Provide the (X, Y) coordinate of the cell's center where the given text is located.  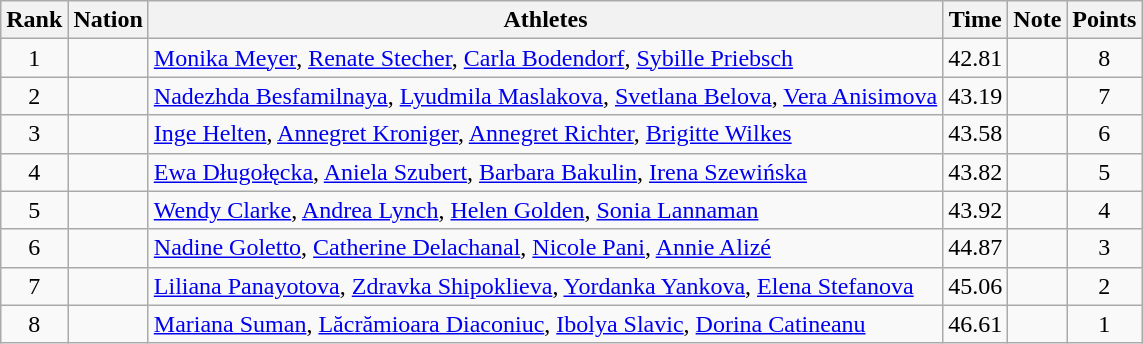
Athletes (545, 20)
Nadine Goletto, Catherine Delachanal, Nicole Pani, Annie Alizé (545, 248)
43.19 (976, 96)
44.87 (976, 248)
Rank (34, 20)
Note (1038, 20)
Time (976, 20)
43.92 (976, 210)
43.82 (976, 172)
Nation (108, 20)
46.61 (976, 324)
45.06 (976, 286)
Points (1104, 20)
Nadezhda Besfamilnaya, Lyudmila Maslakova, Svetlana Belova, Vera Anisimova (545, 96)
Liliana Panayotova, Zdravka Shipoklieva, Yordanka Yankova, Elena Stefanova (545, 286)
Ewa Długołęcka, Aniela Szubert, Barbara Bakulin, Irena Szewińska (545, 172)
42.81 (976, 58)
Monika Meyer, Renate Stecher, Carla Bodendorf, Sybille Priebsch (545, 58)
Mariana Suman, Lăcrămioara Diaconiuc, Ibolya Slavic, Dorina Catineanu (545, 324)
Inge Helten, Annegret Kroniger, Annegret Richter, Brigitte Wilkes (545, 134)
43.58 (976, 134)
Wendy Clarke, Andrea Lynch, Helen Golden, Sonia Lannaman (545, 210)
